Find where the given text appears and provide that cell's center as [x, y] coordinate. 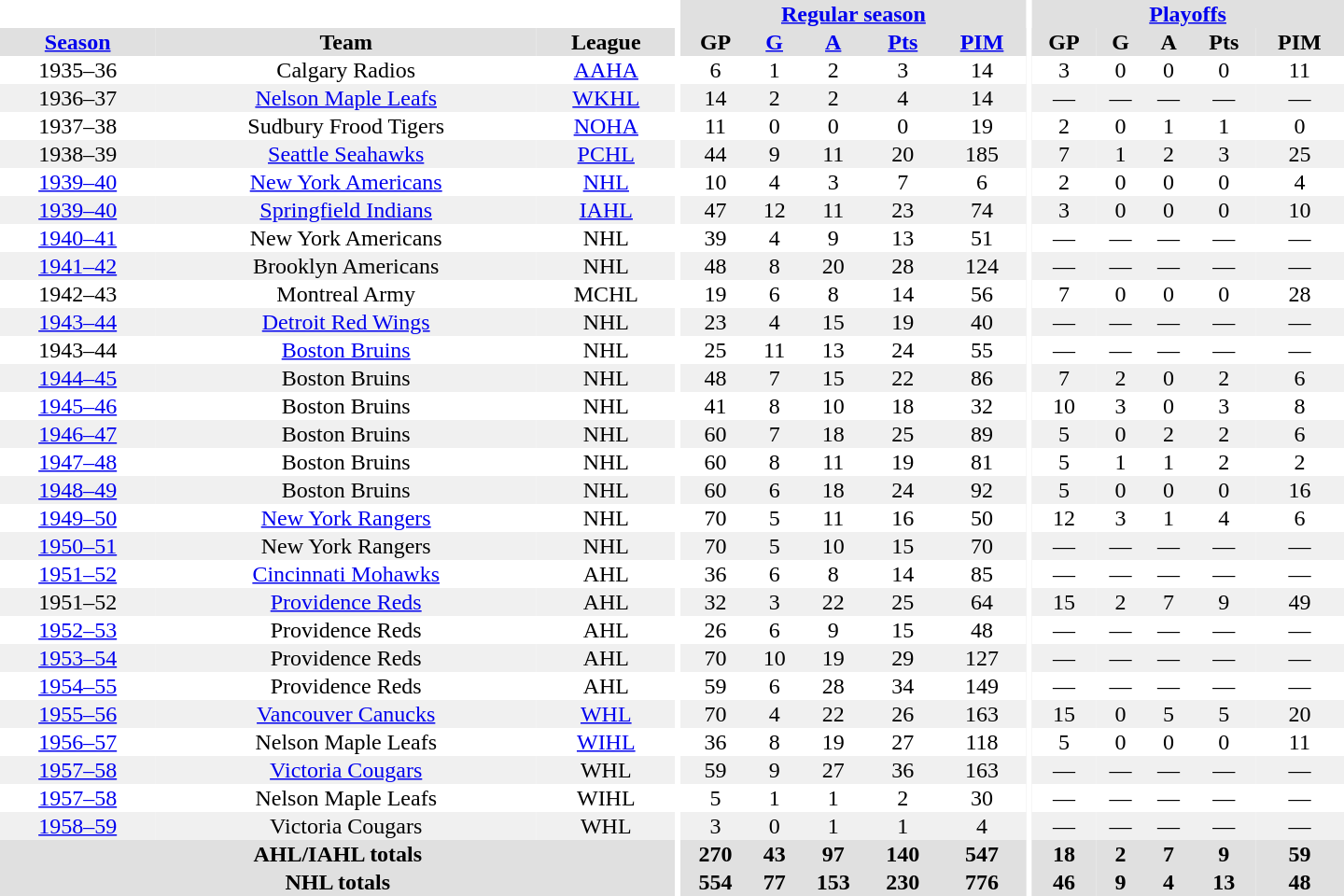
81 [982, 462]
1949–50 [77, 518]
Seattle Seahawks [345, 154]
1958–59 [77, 826]
49 [1299, 602]
Regular season [853, 14]
1948–49 [77, 490]
1935–36 [77, 70]
47 [715, 210]
124 [982, 266]
Team [345, 42]
Season [77, 42]
56 [982, 294]
1947–48 [77, 462]
118 [982, 742]
1954–55 [77, 686]
50 [982, 518]
92 [982, 490]
86 [982, 378]
55 [982, 350]
Sudbury Frood Tigers [345, 126]
46 [1064, 882]
Calgary Radios [345, 70]
40 [982, 322]
1952–53 [77, 630]
1936–37 [77, 98]
1938–39 [77, 154]
Detroit Red Wings [345, 322]
1955–56 [77, 714]
AAHA [607, 70]
1946–47 [77, 434]
1945–46 [77, 406]
1944–45 [77, 378]
Montreal Army [345, 294]
Brooklyn Americans [345, 266]
1956–57 [77, 742]
Vancouver Canucks [345, 714]
51 [982, 238]
Playoffs [1187, 14]
34 [903, 686]
149 [982, 686]
29 [903, 658]
153 [833, 882]
41 [715, 406]
140 [903, 854]
97 [833, 854]
776 [982, 882]
77 [775, 882]
MCHL [607, 294]
PCHL [607, 154]
30 [982, 798]
NHL totals [338, 882]
547 [982, 854]
74 [982, 210]
1953–54 [77, 658]
554 [715, 882]
Cincinnati Mohawks [345, 574]
1937–38 [77, 126]
AHL/IAHL totals [338, 854]
230 [903, 882]
IAHL [607, 210]
85 [982, 574]
League [607, 42]
89 [982, 434]
WKHL [607, 98]
39 [715, 238]
1942–43 [77, 294]
185 [982, 154]
43 [775, 854]
44 [715, 154]
270 [715, 854]
Springfield Indians [345, 210]
1941–42 [77, 266]
1950–51 [77, 546]
64 [982, 602]
1940–41 [77, 238]
127 [982, 658]
NOHA [607, 126]
